Pinpoint the cell where the given text exists, returning its [x, y] midpoint coordinate. 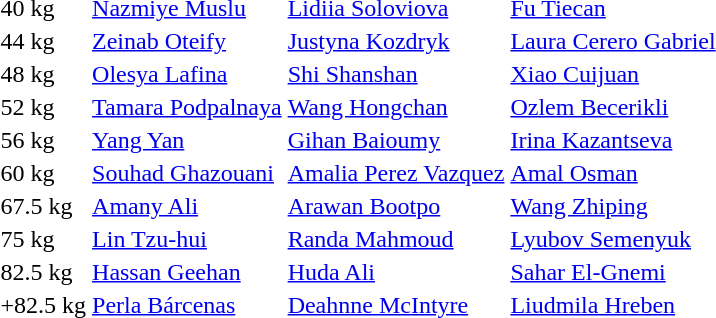
Randa Mahmoud [396, 239]
Justyna Kozdryk [396, 41]
Hassan Geehan [188, 272]
Zeinab Oteify [188, 41]
Huda Ali [396, 272]
Tamara Podpalnaya [188, 107]
Olesya Lafina [188, 74]
Lin Tzu-hui [188, 239]
Yang Yan [188, 140]
Shi Shanshan [396, 74]
Arawan Bootpo [396, 206]
Wang Hongchan [396, 107]
Amany Ali [188, 206]
Souhad Ghazouani [188, 173]
Amalia Perez Vazquez [396, 173]
Gihan Baioumy [396, 140]
